Return the [X, Y] coordinate for the center point of the cell that contains the specified text.  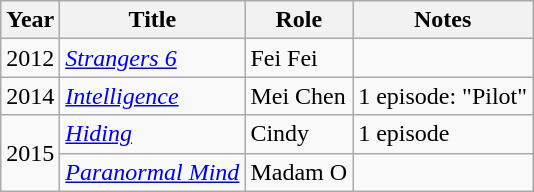
2014 [30, 96]
2015 [30, 153]
Madam O [299, 172]
Cindy [299, 134]
Paranormal Mind [152, 172]
Title [152, 20]
1 episode [443, 134]
Notes [443, 20]
Year [30, 20]
1 episode: "Pilot" [443, 96]
Fei Fei [299, 58]
Hiding [152, 134]
Strangers 6 [152, 58]
2012 [30, 58]
Role [299, 20]
Mei Chen [299, 96]
Intelligence [152, 96]
